For the text-containing cell, return its midpoint in (x, y) coordinate format. 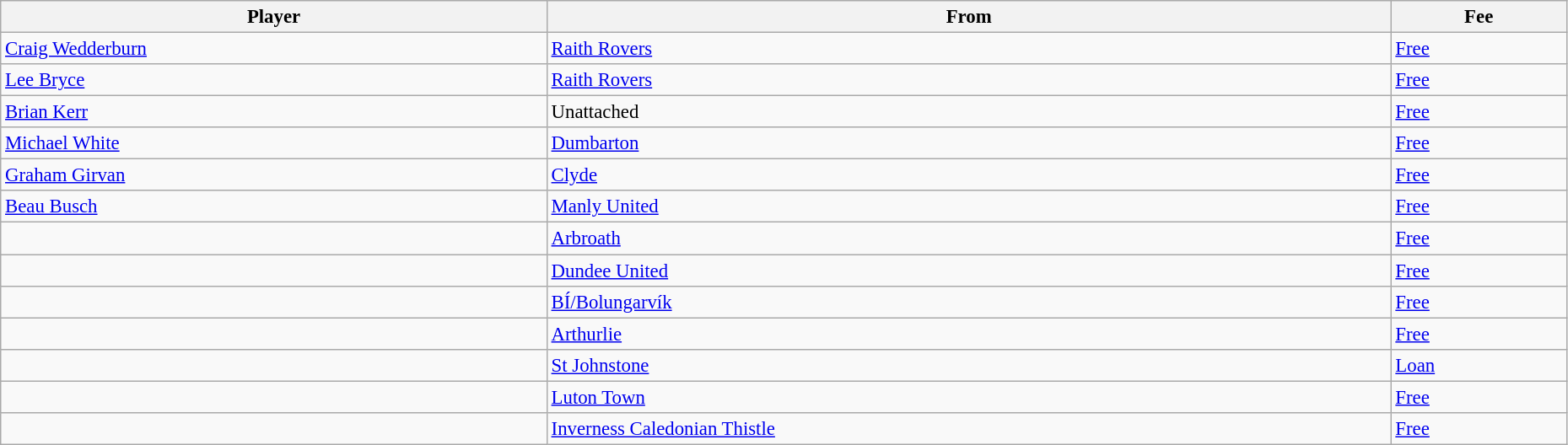
Arthurlie (968, 334)
Inverness Caledonian Thistle (968, 429)
Beau Busch (274, 206)
Arbroath (968, 239)
BÍ/Bolungarvík (968, 302)
Fee (1479, 17)
Michael White (274, 143)
Dumbarton (968, 143)
Player (274, 17)
Dundee United (968, 271)
Loan (1479, 365)
Manly United (968, 206)
From (968, 17)
Clyde (968, 175)
Lee Bryce (274, 80)
Brian Kerr (274, 112)
Luton Town (968, 397)
St Johnstone (968, 365)
Graham Girvan (274, 175)
Unattached (968, 112)
Craig Wedderburn (274, 49)
